Pinpoint the cell where the given text exists, returning its (X, Y) midpoint coordinate. 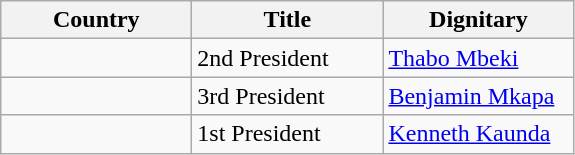
Country (96, 20)
Kenneth Kaunda (478, 134)
Title (288, 20)
Thabo Mbeki (478, 58)
2nd President (288, 58)
Benjamin Mkapa (478, 96)
3rd President (288, 96)
1st President (288, 134)
Dignitary (478, 20)
